Output the [X, Y] coordinate of the center of the cell containing the given text.  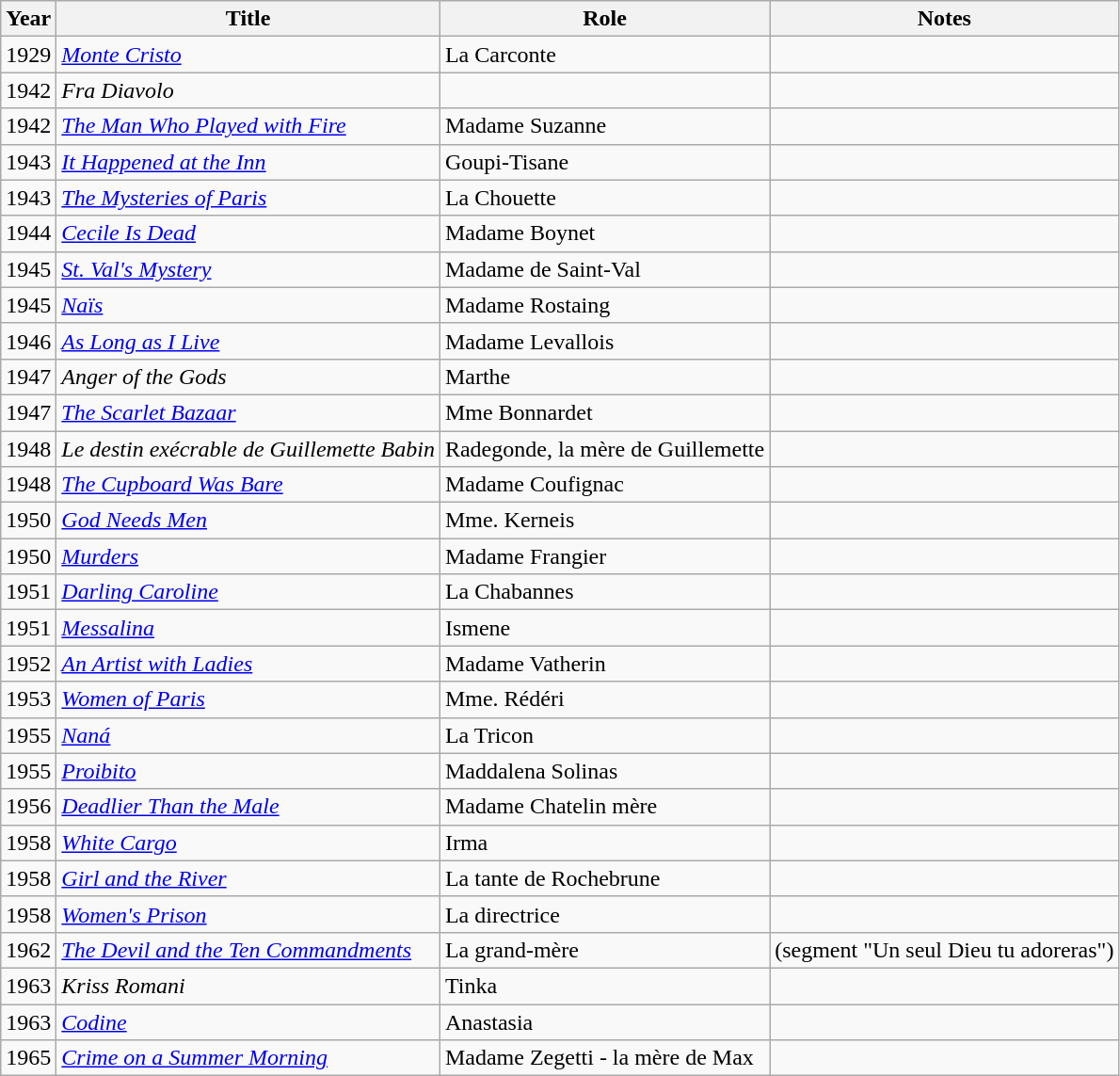
Monte Cristo [248, 55]
Madame Rostaing [604, 305]
La tante de Rochebrune [604, 878]
Marthe [604, 377]
White Cargo [248, 843]
Cecile Is Dead [248, 233]
Madame Coufignac [604, 485]
God Needs Men [248, 521]
The Devil and the Ten Commandments [248, 950]
Madame Suzanne [604, 126]
Murders [248, 556]
Madame Vatherin [604, 664]
The Scarlet Bazaar [248, 412]
Goupi-Tisane [604, 162]
Mme. Rédéri [604, 699]
Women's Prison [248, 914]
1956 [28, 807]
Kriss Romani [248, 986]
1953 [28, 699]
Madame Chatelin mère [604, 807]
Naná [248, 735]
Proibito [248, 771]
Women of Paris [248, 699]
The Man Who Played with Fire [248, 126]
Title [248, 19]
It Happened at the Inn [248, 162]
Deadlier Than the Male [248, 807]
Anastasia [604, 1021]
La directrice [604, 914]
Codine [248, 1021]
1965 [28, 1058]
Madame Frangier [604, 556]
Messalina [248, 628]
Mme. Kerneis [604, 521]
Fra Diavolo [248, 90]
The Cupboard Was Bare [248, 485]
Madame Zegetti - la mère de Max [604, 1058]
La Carconte [604, 55]
1946 [28, 341]
La Chabannes [604, 592]
Radegonde, la mère de Guillemette [604, 449]
Year [28, 19]
1962 [28, 950]
1952 [28, 664]
Crime on a Summer Morning [248, 1058]
Madame de Saint-Val [604, 269]
Madame Levallois [604, 341]
Girl and the River [248, 878]
Le destin exécrable de Guillemette Babin [248, 449]
La Chouette [604, 198]
Tinka [604, 986]
(segment "Un seul Dieu tu adoreras") [945, 950]
An Artist with Ladies [248, 664]
1944 [28, 233]
La grand-mère [604, 950]
Maddalena Solinas [604, 771]
Ismene [604, 628]
Anger of the Gods [248, 377]
The Mysteries of Paris [248, 198]
Darling Caroline [248, 592]
Irma [604, 843]
Role [604, 19]
Notes [945, 19]
La Tricon [604, 735]
St. Val's Mystery [248, 269]
As Long as I Live [248, 341]
Mme Bonnardet [604, 412]
Madame Boynet [604, 233]
Naïs [248, 305]
1929 [28, 55]
